Pinpoint the cell where the given text exists, returning its (x, y) midpoint coordinate. 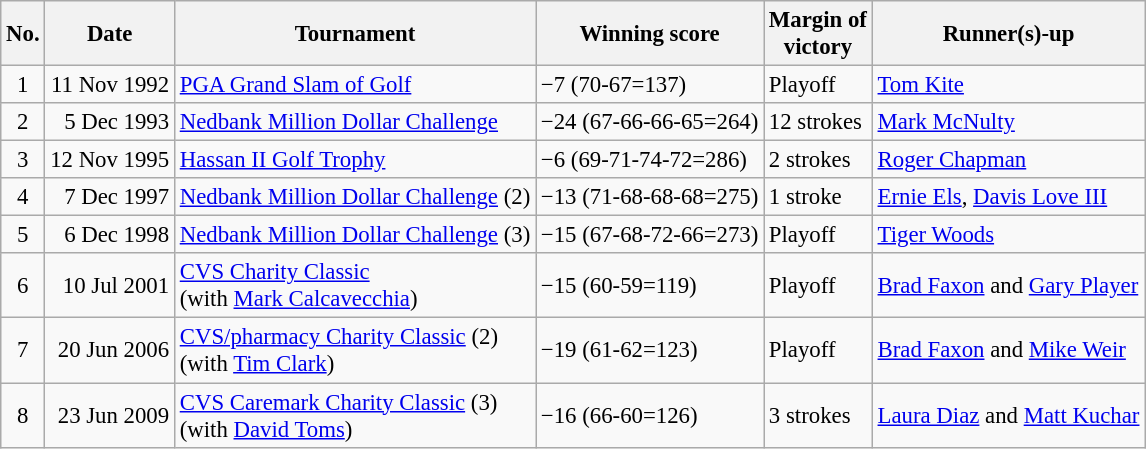
Hassan II Golf Trophy (354, 160)
6 (23, 286)
10 Jul 2001 (110, 286)
12 strokes (818, 122)
Laura Diaz and Matt Kuchar (1008, 416)
Nedbank Million Dollar Challenge (3) (354, 235)
−24 (67-66-66-65=264) (650, 122)
CVS Caremark Charity Classic (3)(with David Toms) (354, 416)
Date (110, 34)
Ernie Els, Davis Love III (1008, 197)
Margin ofvictory (818, 34)
3 (23, 160)
6 Dec 1998 (110, 235)
−15 (67-68-72-66=273) (650, 235)
1 stroke (818, 197)
7 (23, 350)
Brad Faxon and Gary Player (1008, 286)
2 strokes (818, 160)
4 (23, 197)
CVS Charity Classic(with Mark Calcavecchia) (354, 286)
CVS/pharmacy Charity Classic (2)(with Tim Clark) (354, 350)
Roger Chapman (1008, 160)
−19 (61-62=123) (650, 350)
−6 (69-71-74-72=286) (650, 160)
Tom Kite (1008, 85)
5 Dec 1993 (110, 122)
1 (23, 85)
Mark McNulty (1008, 122)
Runner(s)-up (1008, 34)
Brad Faxon and Mike Weir (1008, 350)
12 Nov 1995 (110, 160)
Tournament (354, 34)
3 strokes (818, 416)
8 (23, 416)
Nedbank Million Dollar Challenge (2) (354, 197)
Winning score (650, 34)
20 Jun 2006 (110, 350)
11 Nov 1992 (110, 85)
Tiger Woods (1008, 235)
PGA Grand Slam of Golf (354, 85)
2 (23, 122)
No. (23, 34)
−16 (66-60=126) (650, 416)
5 (23, 235)
−15 (60-59=119) (650, 286)
Nedbank Million Dollar Challenge (354, 122)
−13 (71-68-68-68=275) (650, 197)
23 Jun 2009 (110, 416)
7 Dec 1997 (110, 197)
−7 (70-67=137) (650, 85)
